Locate the cell with the specified text and output its (x, y) center coordinate. 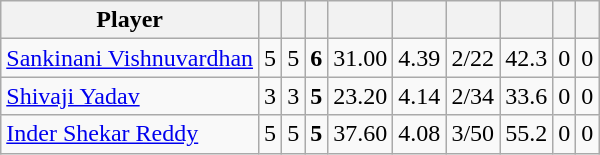
4.39 (420, 58)
4.08 (420, 134)
37.60 (360, 134)
Sankinani Vishnuvardhan (130, 58)
2/34 (473, 96)
31.00 (360, 58)
42.3 (526, 58)
2/22 (473, 58)
Inder Shekar Reddy (130, 134)
3/50 (473, 134)
4.14 (420, 96)
Player (130, 20)
Shivaji Yadav (130, 96)
23.20 (360, 96)
33.6 (526, 96)
55.2 (526, 134)
6 (316, 58)
